For the text-containing cell, return its midpoint in [x, y] coordinate format. 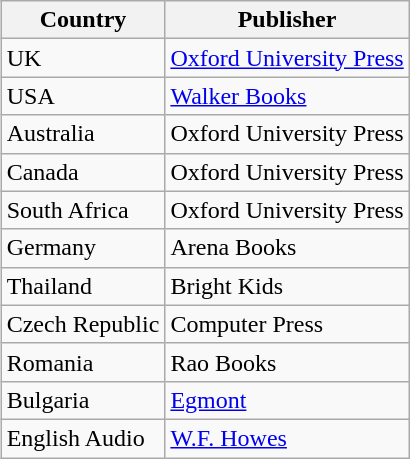
Bright Kids [287, 286]
Australia [83, 134]
Egmont [287, 400]
Czech Republic [83, 324]
USA [83, 96]
Walker Books [287, 96]
Publisher [287, 20]
UK [83, 58]
Arena Books [287, 248]
Country [83, 20]
Thailand [83, 286]
Bulgaria [83, 400]
Canada [83, 172]
Rao Books [287, 362]
English Audio [83, 438]
Germany [83, 248]
Romania [83, 362]
W.F. Howes [287, 438]
South Africa [83, 210]
Computer Press [287, 324]
